Return (x, y) of the center of cell containing provided text 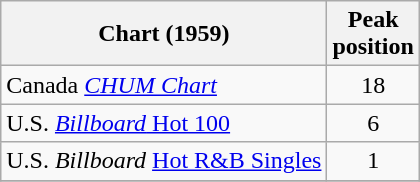
6 (373, 123)
Peakposition (373, 34)
1 (373, 161)
U.S. Billboard Hot 100 (164, 123)
Canada CHUM Chart (164, 85)
18 (373, 85)
Chart (1959) (164, 34)
U.S. Billboard Hot R&B Singles (164, 161)
